Provide the (X, Y) coordinate of the cell's center where the given text is located.  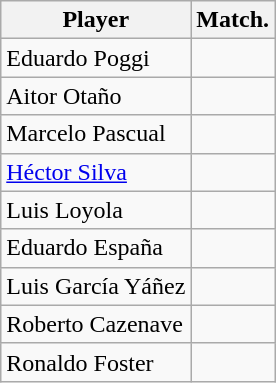
Roberto Cazenave (96, 324)
Player (96, 20)
Luis Loyola (96, 210)
Marcelo Pascual (96, 134)
Eduardo España (96, 248)
Luis García Yáñez (96, 286)
Eduardo Poggi (96, 58)
Aitor Otaño (96, 96)
Match. (233, 20)
Héctor Silva (96, 172)
Ronaldo Foster (96, 362)
